Scan for the cell matching the given text and deliver its (X, Y) coordinate at center. 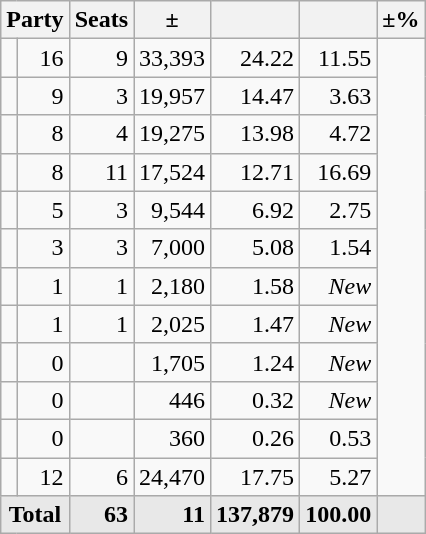
14.47 (256, 96)
24.22 (256, 58)
2.75 (338, 210)
19,275 (172, 134)
5 (43, 210)
360 (172, 438)
17,524 (172, 172)
0.32 (256, 400)
2,025 (172, 324)
100.00 (338, 515)
1.24 (256, 362)
1.58 (256, 286)
± (172, 20)
63 (101, 515)
Party (35, 20)
5.08 (256, 248)
4.72 (338, 134)
5.27 (338, 477)
24,470 (172, 477)
0.53 (338, 438)
7,000 (172, 248)
3.63 (338, 96)
13.98 (256, 134)
4 (101, 134)
11.55 (338, 58)
12.71 (256, 172)
137,879 (256, 515)
1.47 (256, 324)
33,393 (172, 58)
16.69 (338, 172)
12 (43, 477)
16 (43, 58)
19,957 (172, 96)
±% (401, 20)
6.92 (256, 210)
446 (172, 400)
2,180 (172, 286)
Total (35, 515)
1,705 (172, 362)
Seats (101, 20)
1.54 (338, 248)
9,544 (172, 210)
6 (101, 477)
17.75 (256, 477)
0.26 (256, 438)
